Determine the (X, Y) coordinate at the center of the cell enclosing the given text.  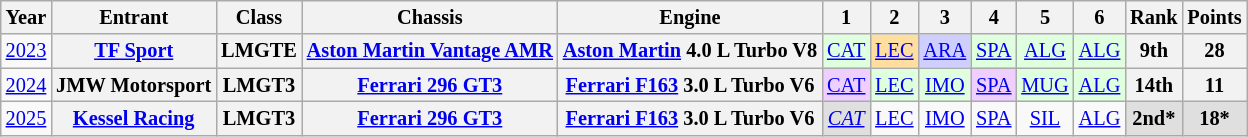
ARA (944, 51)
9th (1154, 51)
14th (1154, 85)
11 (1214, 85)
28 (1214, 51)
Entrant (134, 17)
LMGTE (259, 51)
Rank (1154, 17)
Year (26, 17)
18* (1214, 118)
MUG (1044, 85)
Class (259, 17)
Chassis (430, 17)
2023 (26, 51)
2024 (26, 85)
1 (846, 17)
6 (1100, 17)
TF Sport (134, 51)
2025 (26, 118)
Engine (690, 17)
Points (1214, 17)
4 (994, 17)
2nd* (1154, 118)
Kessel Racing (134, 118)
Aston Martin Vantage AMR (430, 51)
3 (944, 17)
Aston Martin 4.0 L Turbo V8 (690, 51)
2 (894, 17)
SIL (1044, 118)
JMW Motorsport (134, 85)
5 (1044, 17)
